From the cell containing the given text, extract its center point as (X, Y) coordinate. 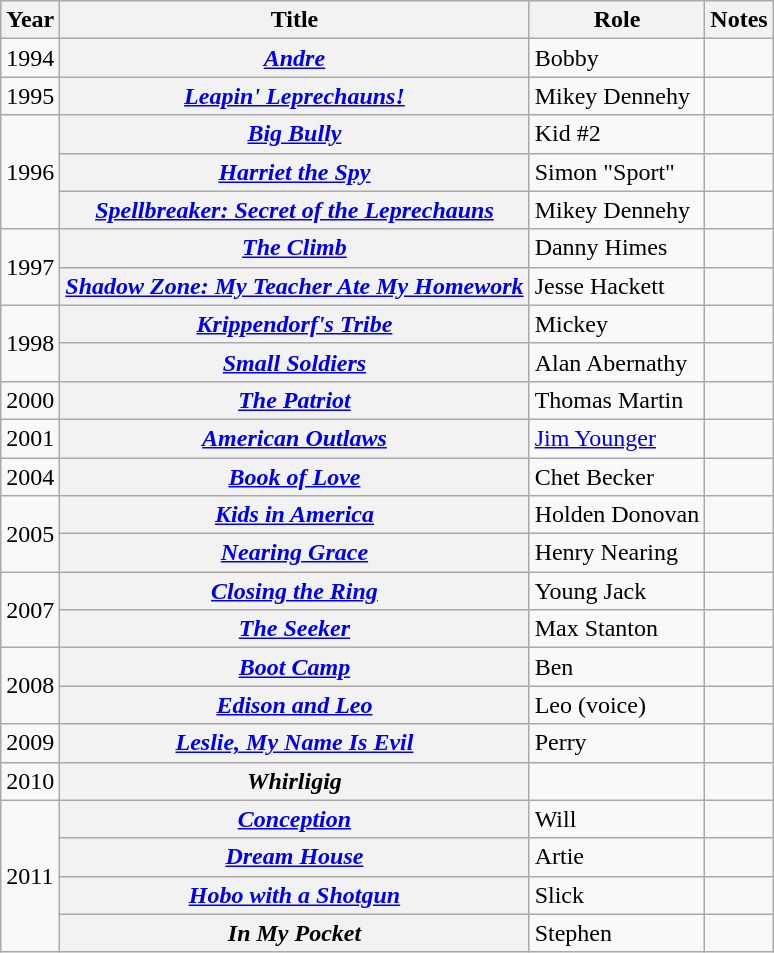
Max Stanton (617, 629)
Artie (617, 857)
2010 (30, 781)
Thomas Martin (617, 400)
Boot Camp (294, 667)
The Patriot (294, 400)
Danny Himes (617, 248)
Year (30, 20)
1998 (30, 343)
Kids in America (294, 515)
Nearing Grace (294, 553)
2008 (30, 686)
Jesse Hackett (617, 286)
Krippendorf's Tribe (294, 324)
Conception (294, 819)
Leslie, My Name Is Evil (294, 743)
2004 (30, 477)
1994 (30, 58)
Big Bully (294, 134)
Role (617, 20)
Stephen (617, 933)
Leo (voice) (617, 705)
Ben (617, 667)
Young Jack (617, 591)
Edison and Leo (294, 705)
Mickey (617, 324)
American Outlaws (294, 438)
2011 (30, 876)
Chet Becker (617, 477)
Harriet the Spy (294, 172)
Perry (617, 743)
The Seeker (294, 629)
Spellbreaker: Secret of the Leprechauns (294, 210)
Leapin' Leprechauns! (294, 96)
Shadow Zone: My Teacher Ate My Homework (294, 286)
Whirligig (294, 781)
Will (617, 819)
2000 (30, 400)
Andre (294, 58)
Book of Love (294, 477)
Jim Younger (617, 438)
Title (294, 20)
2007 (30, 610)
The Climb (294, 248)
Closing the Ring (294, 591)
Slick (617, 895)
Small Soldiers (294, 362)
Hobo with a Shotgun (294, 895)
Kid #2 (617, 134)
2005 (30, 534)
Dream House (294, 857)
In My Pocket (294, 933)
2001 (30, 438)
Holden Donovan (617, 515)
2009 (30, 743)
Alan Abernathy (617, 362)
1996 (30, 172)
Bobby (617, 58)
1995 (30, 96)
Henry Nearing (617, 553)
Notes (739, 20)
1997 (30, 267)
Simon "Sport" (617, 172)
